From the cell containing the given text, extract its center point as [X, Y] coordinate. 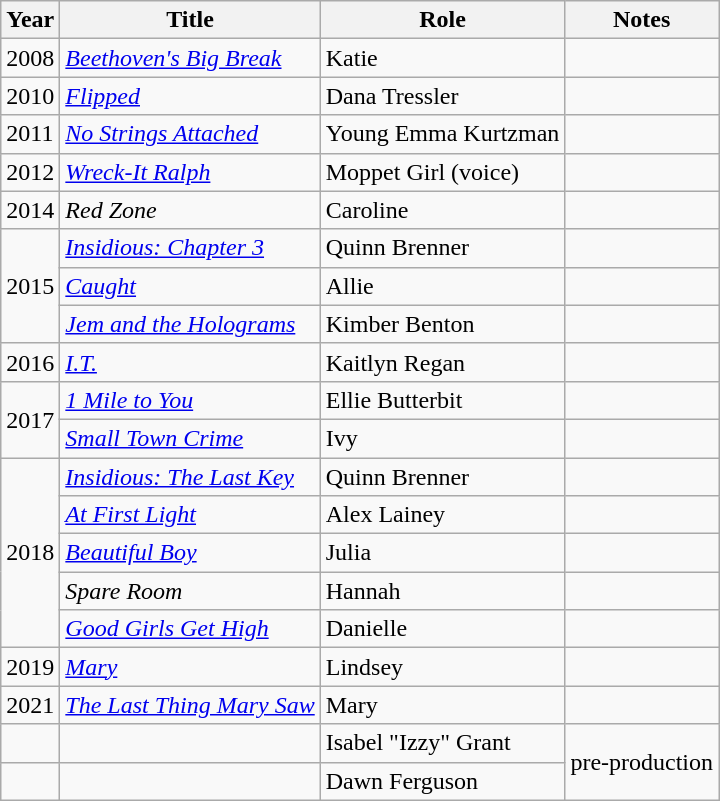
Young Emma Kurtzman [442, 134]
Ivy [442, 438]
Insidious: The Last Key [190, 477]
2008 [30, 58]
Beethoven's Big Break [190, 58]
At First Light [190, 515]
1 Mile to You [190, 400]
pre-production [642, 762]
2011 [30, 134]
Dawn Ferguson [442, 781]
Red Zone [190, 210]
2012 [30, 172]
Title [190, 20]
The Last Thing Mary Saw [190, 705]
2015 [30, 286]
2021 [30, 705]
Flipped [190, 96]
Notes [642, 20]
Katie [442, 58]
Small Town Crime [190, 438]
Alex Lainey [442, 515]
Wreck-It Ralph [190, 172]
Dana Tressler [442, 96]
Lindsey [442, 667]
Spare Room [190, 591]
Caught [190, 286]
Allie [442, 286]
Jem and the Holograms [190, 324]
2014 [30, 210]
Year [30, 20]
Moppet Girl (voice) [442, 172]
Beautiful Boy [190, 553]
Danielle [442, 629]
2016 [30, 362]
Kaitlyn Regan [442, 362]
2017 [30, 419]
Hannah [442, 591]
No Strings Attached [190, 134]
Julia [442, 553]
2019 [30, 667]
2018 [30, 553]
Good Girls Get High [190, 629]
Isabel "Izzy" Grant [442, 743]
Kimber Benton [442, 324]
Caroline [442, 210]
Ellie Butterbit [442, 400]
Insidious: Chapter 3 [190, 248]
2010 [30, 96]
Role [442, 20]
I.T. [190, 362]
